Scan for the cell matching the given text and deliver its (X, Y) coordinate at center. 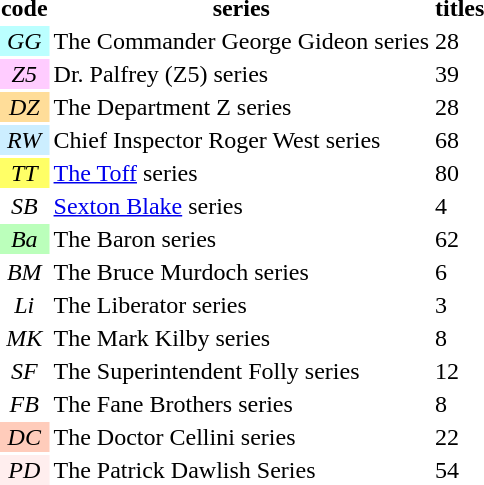
The Mark Kilby series (241, 338)
The Department Z series (241, 107)
The Fane Brothers series (241, 404)
The Commander George Gideon series (241, 41)
The Doctor Cellini series (241, 437)
Chief Inspector Roger West series (241, 140)
The Patrick Dawlish Series (241, 470)
The Toff series (241, 173)
The Liberator series (241, 305)
The Baron series (241, 239)
Sexton Blake series (241, 206)
The Superintendent Folly series (241, 371)
Dr. Palfrey (Z5) series (241, 74)
The Bruce Murdoch series (241, 272)
